Detect which cell encompasses the target text, then output its (x, y) center coordinate. 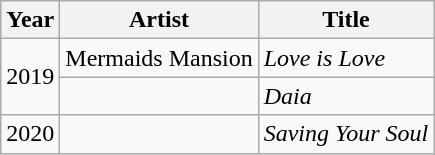
Artist (159, 20)
Year (30, 20)
2020 (30, 134)
Daia (346, 96)
2019 (30, 77)
Saving Your Soul (346, 134)
Love is Love (346, 58)
Mermaids Mansion (159, 58)
Title (346, 20)
